Output the (X, Y) coordinate of the center of the cell containing the given text.  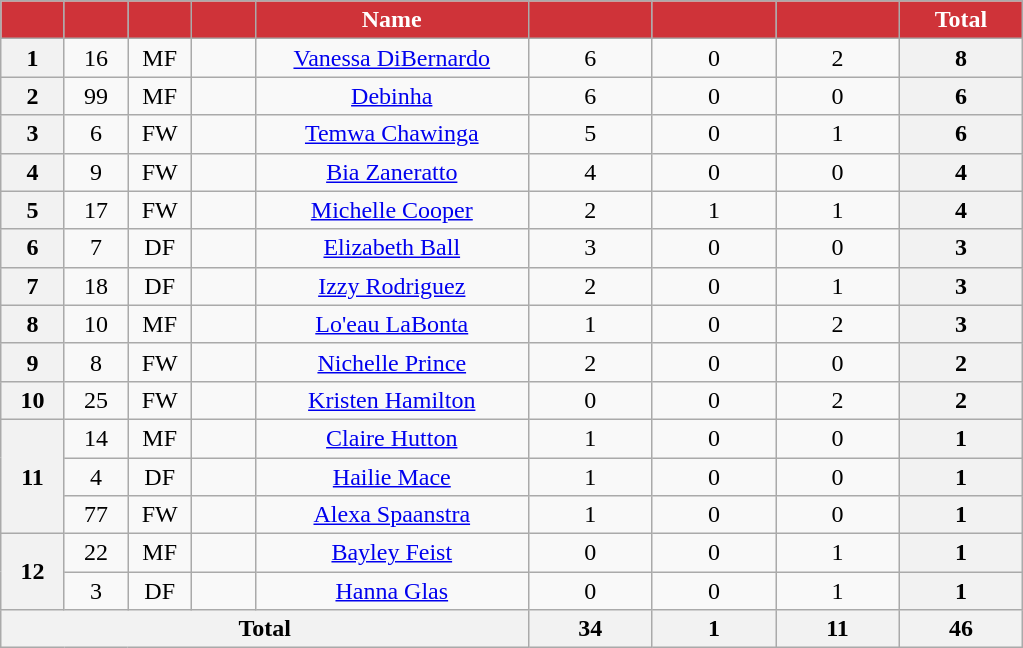
Bia Zaneratto (392, 172)
17 (96, 210)
Izzy Rodriguez (392, 286)
12 (33, 572)
22 (96, 553)
Kristen Hamilton (392, 400)
Michelle Cooper (392, 210)
77 (96, 515)
Alexa Spaanstra (392, 515)
18 (96, 286)
16 (96, 58)
Claire Hutton (392, 438)
14 (96, 438)
Nichelle Prince (392, 362)
Elizabeth Ball (392, 248)
99 (96, 96)
Lo'eau LaBonta (392, 324)
34 (591, 629)
Name (392, 20)
Hanna Glas (392, 591)
46 (961, 629)
Temwa Chawinga (392, 134)
Bayley Feist (392, 553)
Hailie Mace (392, 477)
Vanessa DiBernardo (392, 58)
Debinha (392, 96)
25 (96, 400)
